Find where the given text appears and provide that cell's center as [X, Y] coordinate. 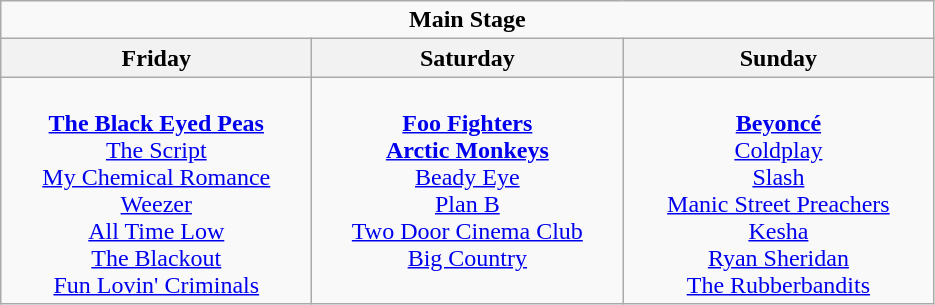
Saturday [468, 58]
The Black Eyed Peas The Script My Chemical Romance Weezer All Time Low The Blackout Fun Lovin' Criminals [156, 190]
Foo Fighters Arctic Monkeys Beady Eye Plan B Two Door Cinema Club Big Country [468, 190]
Friday [156, 58]
Beyoncé Coldplay Slash Manic Street Preachers Kesha Ryan Sheridan The Rubberbandits [778, 190]
Main Stage [468, 20]
Sunday [778, 58]
